Provide the [X, Y] coordinate of the cell's center where the given text is located.  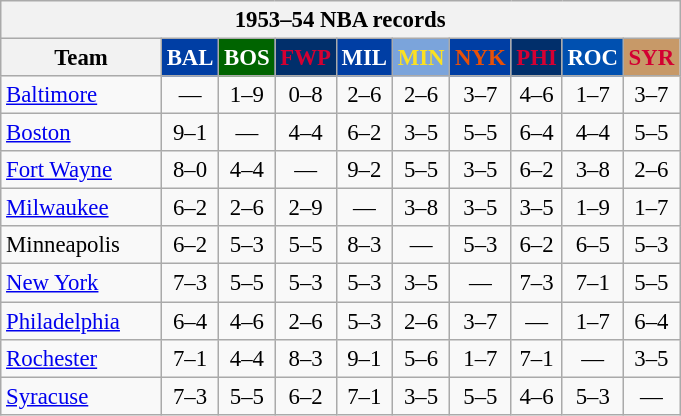
8–0 [190, 170]
BOS [247, 58]
9–2 [364, 170]
Milwaukee [82, 208]
Team [82, 58]
MIL [364, 58]
ROC [592, 58]
MIN [420, 58]
Baltimore [82, 95]
Fort Wayne [82, 170]
PHI [536, 58]
6–5 [592, 245]
Rochester [82, 358]
Syracuse [82, 396]
1953–54 NBA records [340, 20]
5–6 [420, 358]
0–8 [306, 95]
BAL [190, 58]
Minneapolis [82, 245]
Boston [82, 133]
2–9 [306, 208]
SYR [651, 58]
New York [82, 283]
FWP [306, 58]
Philadelphia [82, 321]
NYK [480, 58]
